Find where the given text appears and provide that cell's center as [x, y] coordinate. 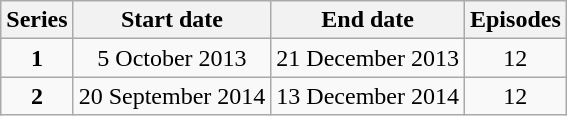
Start date [172, 20]
5 October 2013 [172, 58]
1 [37, 58]
2 [37, 96]
13 December 2014 [368, 96]
20 September 2014 [172, 96]
Episodes [515, 20]
End date [368, 20]
Series [37, 20]
21 December 2013 [368, 58]
